Search for the cell housing the specified text and yield its (x, y) center coordinate. 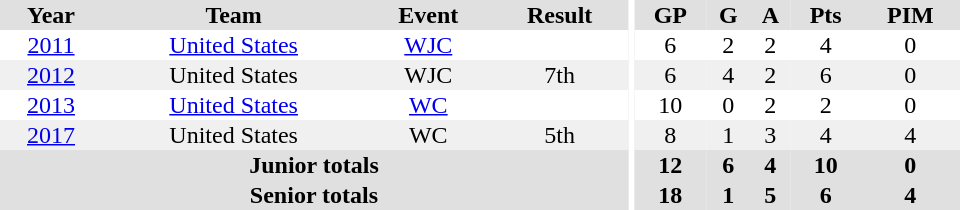
PIM (910, 15)
2017 (51, 135)
Event (428, 15)
2011 (51, 45)
G (728, 15)
8 (670, 135)
Junior totals (314, 165)
Senior totals (314, 195)
5 (770, 195)
GP (670, 15)
12 (670, 165)
2013 (51, 105)
Year (51, 15)
2012 (51, 75)
3 (770, 135)
A (770, 15)
Pts (826, 15)
18 (670, 195)
5th (560, 135)
Team (234, 15)
7th (560, 75)
Result (560, 15)
